For the text-containing cell, return its midpoint in [X, Y] coordinate format. 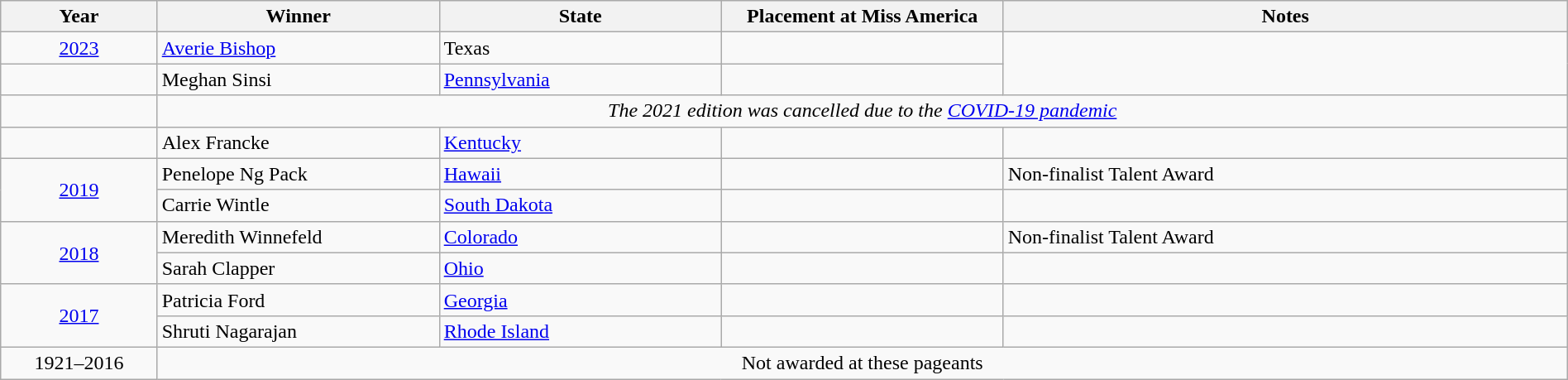
Rhode Island [581, 331]
Meghan Sinsi [298, 79]
Notes [1285, 17]
The 2021 edition was cancelled due to the COVID-19 pandemic [862, 111]
Hawaii [581, 174]
2023 [79, 48]
Patricia Ford [298, 300]
South Dakota [581, 205]
Pennsylvania [581, 79]
1921–2016 [79, 363]
Georgia [581, 300]
Colorado [581, 237]
Shruti Nagarajan [298, 331]
2017 [79, 315]
Averie Bishop [298, 48]
Penelope Ng Pack [298, 174]
Ohio [581, 268]
Not awarded at these pageants [862, 363]
Alex Francke [298, 142]
Meredith Winnefeld [298, 237]
2019 [79, 190]
Sarah Clapper [298, 268]
Texas [581, 48]
Carrie Wintle [298, 205]
State [581, 17]
Winner [298, 17]
Placement at Miss America [862, 17]
2018 [79, 253]
Year [79, 17]
Kentucky [581, 142]
